Detect which cell encompasses the target text, then output its [x, y] center coordinate. 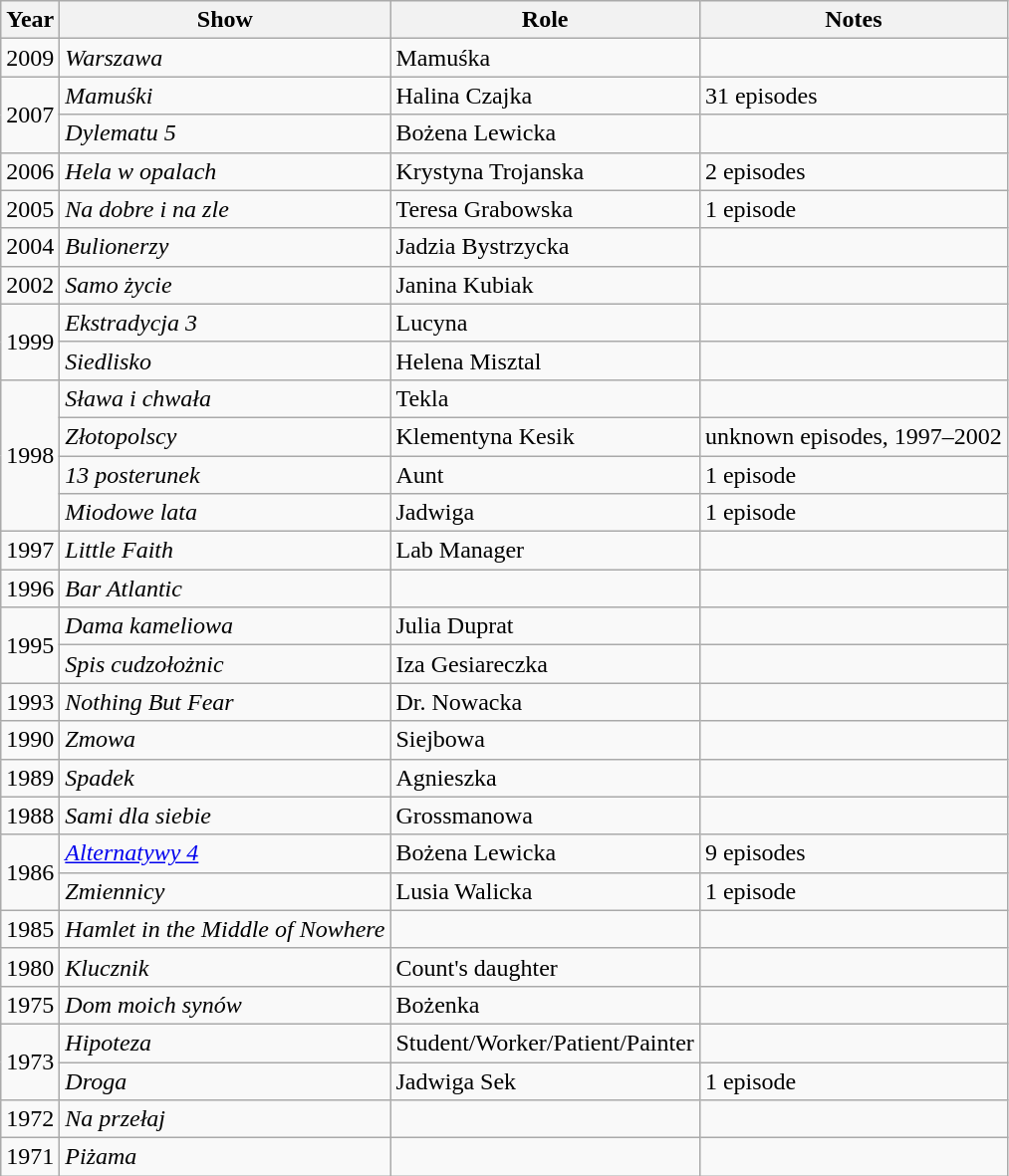
2006 [30, 171]
1980 [30, 967]
Dom moich synów [225, 1005]
Halina Czajka [545, 96]
Droga [225, 1080]
Zmowa [225, 740]
Bożenka [545, 1005]
Iza Gesiareczka [545, 664]
Dr. Nowacka [545, 702]
2 episodes [853, 171]
Hamlet in the Middle of Nowhere [225, 929]
2007 [30, 115]
Year [30, 20]
Klementyna Kesik [545, 436]
1998 [30, 455]
Bulionerzy [225, 247]
Show [225, 20]
Julia Duprat [545, 626]
Krystyna Trojanska [545, 171]
Mamuśka [545, 58]
31 episodes [853, 96]
13 posterunek [225, 475]
Notes [853, 20]
1975 [30, 1005]
Spis cudzołożnic [225, 664]
Aunt [545, 475]
Hipoteza [225, 1043]
2004 [30, 247]
Nothing But Fear [225, 702]
Jadwiga Sek [545, 1080]
Piżama [225, 1157]
Siedlisko [225, 360]
1973 [30, 1061]
Ekstradycja 3 [225, 323]
Mamuśki [225, 96]
Zmiennicy [225, 891]
1986 [30, 872]
2009 [30, 58]
2002 [30, 285]
1988 [30, 816]
1995 [30, 645]
Lucyna [545, 323]
Bar Atlantic [225, 588]
Na przełaj [225, 1119]
9 episodes [853, 853]
Agnieszka [545, 778]
2005 [30, 209]
1989 [30, 778]
Student/Worker/Patient/Painter [545, 1043]
Dylematu 5 [225, 133]
unknown episodes, 1997–2002 [853, 436]
Miodowe lata [225, 513]
Jadzia Bystrzycka [545, 247]
Warszawa [225, 58]
Tekla [545, 398]
Hela w opalach [225, 171]
Count's daughter [545, 967]
Lusia Walicka [545, 891]
1999 [30, 342]
Teresa Grabowska [545, 209]
Role [545, 20]
Samo życie [225, 285]
Helena Misztal [545, 360]
Janina Kubiak [545, 285]
1996 [30, 588]
Na dobre i na zle [225, 209]
Grossmanowa [545, 816]
1985 [30, 929]
Little Faith [225, 551]
1972 [30, 1119]
Dama kameliowa [225, 626]
Spadek [225, 778]
Siejbowa [545, 740]
Jadwiga [545, 513]
1997 [30, 551]
Złotopolscy [225, 436]
Lab Manager [545, 551]
Klucznik [225, 967]
Sami dla siebie [225, 816]
Alternatywy 4 [225, 853]
1971 [30, 1157]
1993 [30, 702]
1990 [30, 740]
Sława i chwała [225, 398]
